Search for the cell housing the specified text and yield its [x, y] center coordinate. 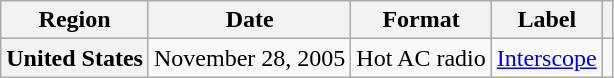
November 28, 2005 [249, 58]
Format [421, 20]
Hot AC radio [421, 58]
Label [546, 20]
Region [75, 20]
United States [75, 58]
Interscope [546, 58]
Date [249, 20]
